Pinpoint the cell where the given text exists, returning its (x, y) midpoint coordinate. 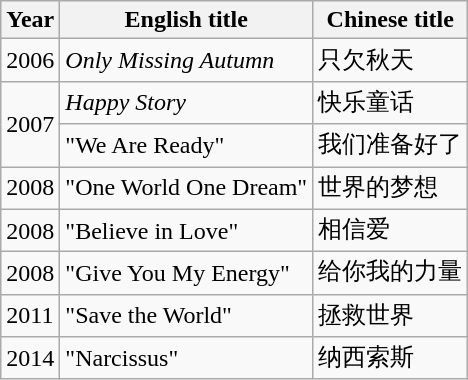
"We Are Ready" (186, 146)
Year (30, 20)
"Believe in Love" (186, 230)
拯救世界 (390, 316)
2006 (30, 60)
"One World One Dream" (186, 188)
"Give You My Energy" (186, 274)
2014 (30, 358)
快乐童话 (390, 102)
世界的梦想 (390, 188)
只欠秋天 (390, 60)
"Save the World" (186, 316)
我们准备好了 (390, 146)
English title (186, 20)
2011 (30, 316)
Happy Story (186, 102)
"Narcissus" (186, 358)
Chinese title (390, 20)
Only Missing Autumn (186, 60)
给你我的力量 (390, 274)
相信爱 (390, 230)
2007 (30, 124)
纳西索斯 (390, 358)
